Extract the (X, Y) coordinate from the center of the cell holding the provided text.  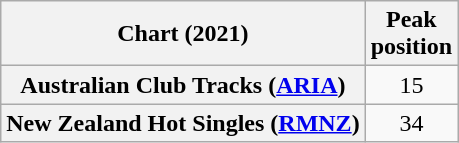
Chart (2021) (183, 34)
Australian Club Tracks (ARIA) (183, 85)
15 (411, 85)
Peakposition (411, 34)
34 (411, 123)
New Zealand Hot Singles (RMNZ) (183, 123)
